From the cell containing the given text, extract its center point as (x, y) coordinate. 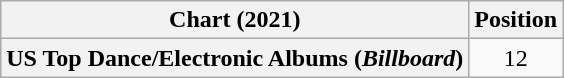
Position (516, 20)
12 (516, 58)
Chart (2021) (235, 20)
US Top Dance/Electronic Albums (Billboard) (235, 58)
